Detect which cell encompasses the target text, then output its (X, Y) center coordinate. 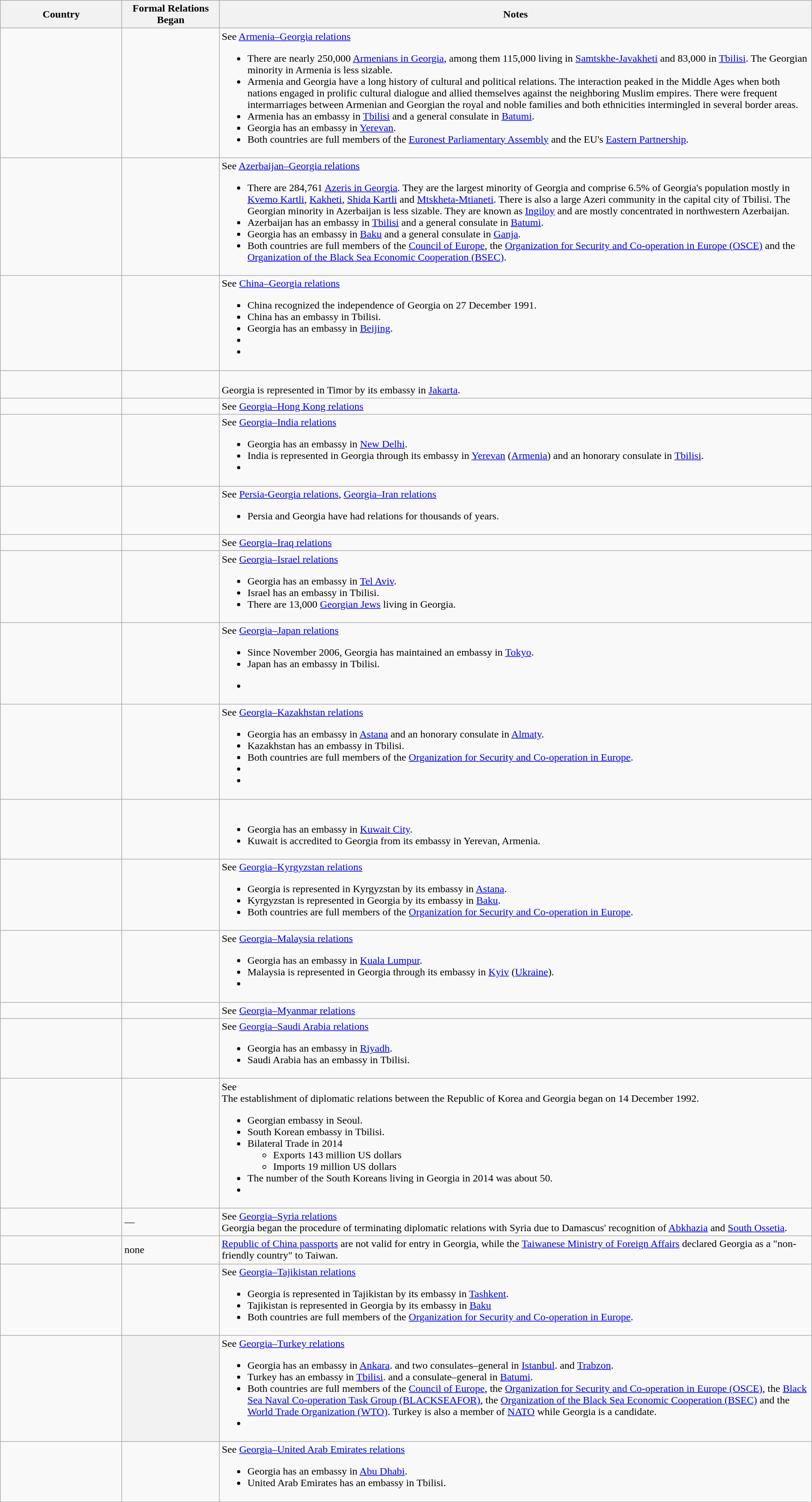
See Persia-Georgia relations, Georgia–Iran relationsPersia and Georgia have had relations for thousands of years. (516, 510)
See Georgia–Iraq relations (516, 543)
Georgia has an embassy in Kuwait City.Kuwait is accredited to Georgia from its embassy in Yerevan, Armenia. (516, 829)
See Georgia–Japan relationsSince November 2006, Georgia has maintained an embassy in Tokyo.Japan has an embassy in Tbilisi. (516, 663)
Georgia is represented in Timor by its embassy in Jakarta. (516, 384)
Notes (516, 15)
See Georgia–Israel relationsGeorgia has an embassy in Tel Aviv.Israel has an embassy in Tbilisi.There are 13,000 Georgian Jews living in Georgia. (516, 586)
See Georgia–Hong Kong relations (516, 406)
See Georgia–United Arab Emirates relationsGeorgia has an embassy in Abu Dhabi.United Arab Emirates has an embassy in Tbilisi. (516, 1472)
none (170, 1250)
See Georgia–Saudi Arabia relationsGeorgia has an embassy in Riyadh.Saudi Arabia has an embassy in Tbilisi. (516, 1049)
— (170, 1222)
See Georgia–Malaysia relationsGeorgia has an embassy in Kuala Lumpur.Malaysia is represented in Georgia through its embassy in Kyiv (Ukraine). (516, 967)
See Georgia–Myanmar relations (516, 1010)
Country (61, 15)
Formal Relations Began (170, 15)
